For the text-containing cell, return its midpoint in [x, y] coordinate format. 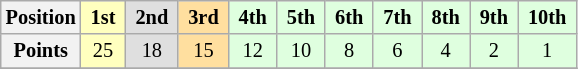
2 [494, 51]
18 [152, 51]
9th [494, 17]
Position [41, 17]
8 [349, 51]
5th [301, 17]
10 [301, 51]
8th [446, 17]
1 [547, 51]
25 [104, 51]
10th [547, 17]
4th [253, 17]
15 [203, 51]
Points [41, 51]
3rd [203, 17]
1st [104, 17]
4 [446, 51]
12 [253, 51]
2nd [152, 17]
6th [349, 17]
6 [397, 51]
7th [397, 17]
